Detect which cell encompasses the target text, then output its [x, y] center coordinate. 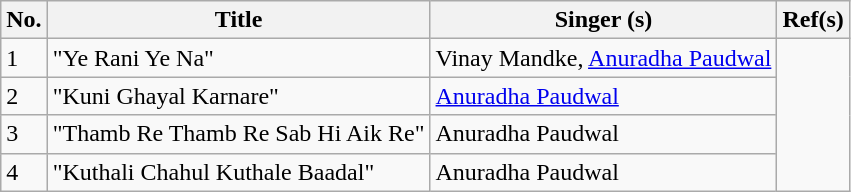
No. [24, 20]
"Kuni Ghayal Karnare" [238, 96]
2 [24, 96]
"Thamb Re Thamb Re Sab Hi Aik Re" [238, 134]
Singer (s) [604, 20]
1 [24, 58]
Vinay Mandke, Anuradha Paudwal [604, 58]
"Kuthali Chahul Kuthale Baadal" [238, 172]
3 [24, 134]
4 [24, 172]
"Ye Rani Ye Na" [238, 58]
Title [238, 20]
Ref(s) [813, 20]
